Detect which cell encompasses the target text, then output its (x, y) center coordinate. 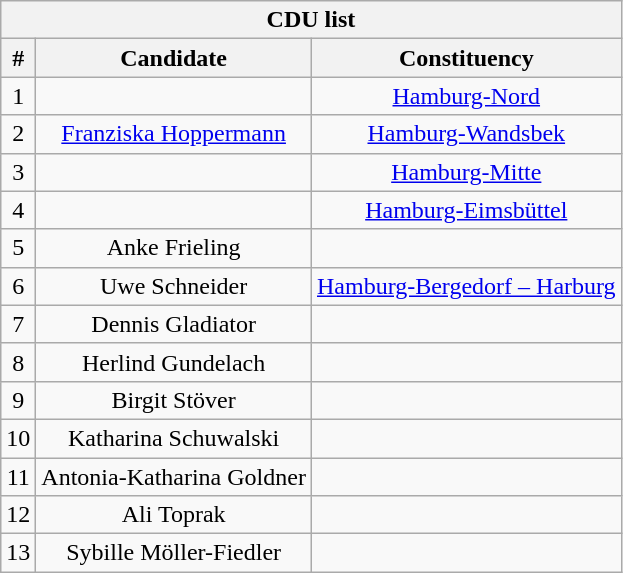
10 (18, 438)
Anke Frieling (174, 248)
Sybille Möller-Fiedler (174, 553)
Herlind Gundelach (174, 362)
Hamburg-Eimsbüttel (466, 210)
Candidate (174, 58)
4 (18, 210)
Birgit Stöver (174, 400)
Uwe Schneider (174, 286)
Constituency (466, 58)
11 (18, 477)
8 (18, 362)
12 (18, 515)
1 (18, 96)
Hamburg-Wandsbek (466, 134)
13 (18, 553)
CDU list (311, 20)
2 (18, 134)
3 (18, 172)
Antonia-Katharina Goldner (174, 477)
Hamburg-Mitte (466, 172)
Dennis Gladiator (174, 324)
Hamburg-Nord (466, 96)
5 (18, 248)
9 (18, 400)
# (18, 58)
Katharina Schuwalski (174, 438)
Franziska Hoppermann (174, 134)
Ali Toprak (174, 515)
Hamburg-Bergedorf – Harburg (466, 286)
7 (18, 324)
6 (18, 286)
